Return [x, y] of the center of cell containing provided text 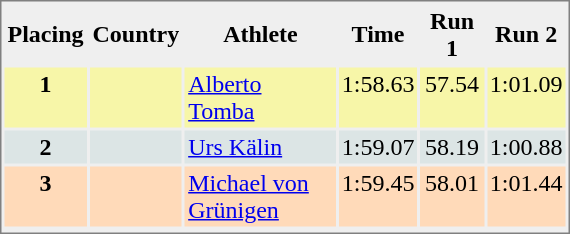
Urs Kälin [260, 146]
1 [45, 98]
Athlete [260, 34]
Run 2 [526, 34]
57.54 [452, 98]
Michael von Grünigen [260, 196]
Placing [45, 34]
58.19 [452, 146]
3 [45, 196]
Run 1 [452, 34]
1:58.63 [378, 98]
1:59.45 [378, 196]
2 [45, 146]
Country [136, 34]
58.01 [452, 196]
1:59.07 [378, 146]
Alberto Tomba [260, 98]
Time [378, 34]
1:00.88 [526, 146]
1:01.44 [526, 196]
1:01.09 [526, 98]
